Identify which cell holds the provided text, then report its (x, y) central coordinate. 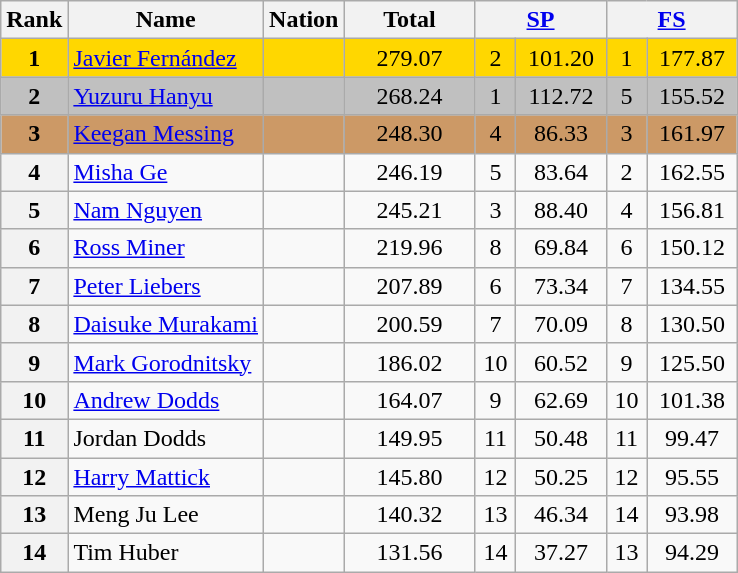
Total (410, 20)
177.87 (692, 58)
134.55 (692, 286)
101.20 (561, 58)
Tim Huber (166, 553)
Mark Gorodnitsky (166, 362)
73.34 (561, 286)
246.19 (410, 172)
94.29 (692, 553)
207.89 (410, 286)
248.30 (410, 134)
125.50 (692, 362)
62.69 (561, 400)
155.52 (692, 96)
145.80 (410, 477)
Rank (34, 20)
Nation (304, 20)
161.97 (692, 134)
69.84 (561, 248)
SP (540, 20)
Nam Nguyen (166, 210)
Jordan Dodds (166, 438)
149.95 (410, 438)
Daisuke Murakami (166, 324)
FS (672, 20)
156.81 (692, 210)
131.56 (410, 553)
Javier Fernández (166, 58)
112.72 (561, 96)
140.32 (410, 515)
37.27 (561, 553)
Ross Miner (166, 248)
Andrew Dodds (166, 400)
Meng Ju Lee (166, 515)
150.12 (692, 248)
Peter Liebers (166, 286)
46.34 (561, 515)
Yuzuru Hanyu (166, 96)
164.07 (410, 400)
60.52 (561, 362)
279.07 (410, 58)
93.98 (692, 515)
86.33 (561, 134)
95.55 (692, 477)
Misha Ge (166, 172)
130.50 (692, 324)
88.40 (561, 210)
Name (166, 20)
83.64 (561, 172)
Keegan Messing (166, 134)
50.25 (561, 477)
162.55 (692, 172)
70.09 (561, 324)
Harry Mattick (166, 477)
101.38 (692, 400)
200.59 (410, 324)
186.02 (410, 362)
245.21 (410, 210)
50.48 (561, 438)
219.96 (410, 248)
268.24 (410, 96)
99.47 (692, 438)
